Identify which cell holds the provided text, then report its [x, y] central coordinate. 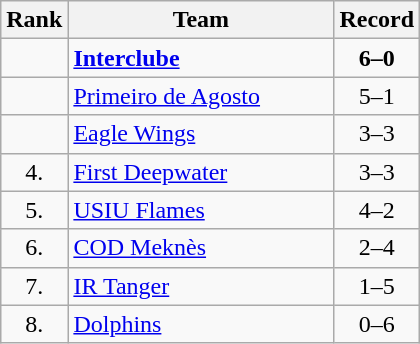
5. [34, 210]
4. [34, 172]
First Deepwater [201, 172]
IR Tanger [201, 286]
7. [34, 286]
8. [34, 324]
Record [377, 20]
USIU Flames [201, 210]
Dolphins [201, 324]
2–4 [377, 248]
4–2 [377, 210]
Primeiro de Agosto [201, 96]
COD Meknès [201, 248]
1–5 [377, 286]
5–1 [377, 96]
Team [201, 20]
6–0 [377, 58]
Rank [34, 20]
Eagle Wings [201, 134]
Interclube [201, 58]
0–6 [377, 324]
6. [34, 248]
